Find where the given text appears and provide that cell's center as (X, Y) coordinate. 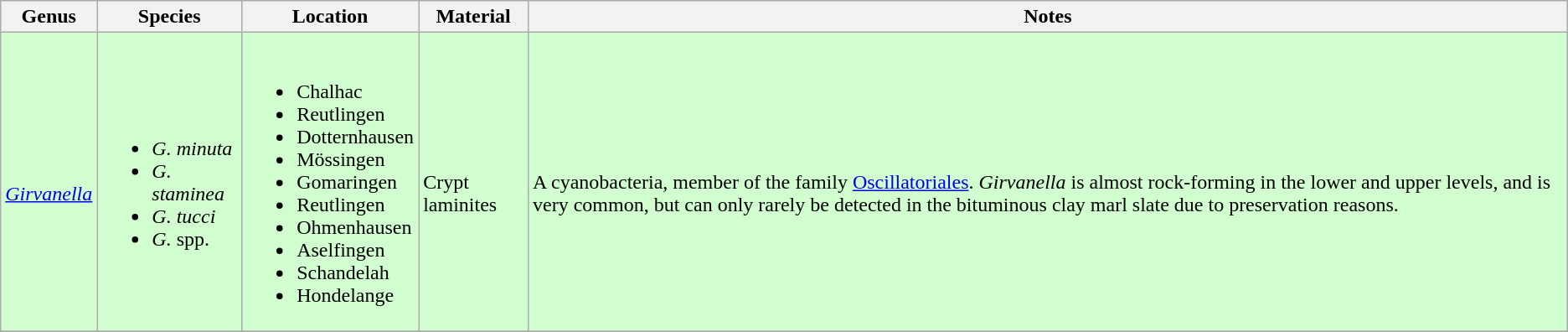
G. minutaG. stamineaG. tucciG. spp. (169, 182)
Genus (49, 17)
Crypt laminites (474, 182)
Material (474, 17)
Girvanella (49, 182)
ChalhacReutlingenDotternhausenMössingenGomaringenReutlingenOhmenhausenAselfingenSchandelahHondelange (330, 182)
Location (330, 17)
Species (169, 17)
Notes (1049, 17)
